For the text-containing cell, return its midpoint in (x, y) coordinate format. 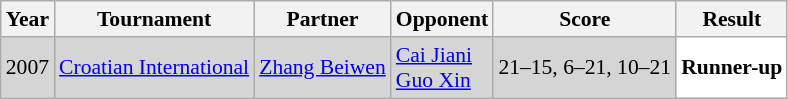
2007 (28, 68)
Result (732, 19)
Score (584, 19)
Runner-up (732, 68)
Croatian International (154, 68)
Year (28, 19)
Cai Jiani Guo Xin (442, 68)
Opponent (442, 19)
21–15, 6–21, 10–21 (584, 68)
Partner (322, 19)
Zhang Beiwen (322, 68)
Tournament (154, 19)
